Identify which cell holds the provided text, then report its [X, Y] central coordinate. 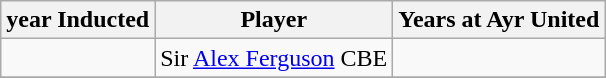
Sir Alex Ferguson CBE [274, 58]
Years at Ayr United [499, 20]
Player [274, 20]
year Inducted [78, 20]
